Extract the [X, Y] coordinate from the center of the cell holding the provided text.  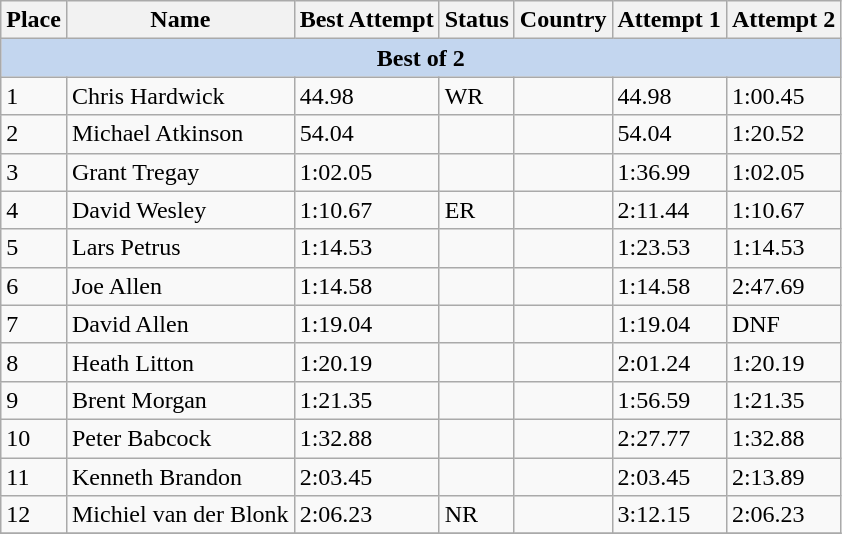
1:23.53 [669, 248]
David Allen [180, 324]
1:36.99 [669, 172]
WR [476, 96]
Lars Petrus [180, 248]
Michiel van der Blonk [180, 515]
6 [34, 286]
3:12.15 [669, 515]
2 [34, 134]
Grant Tregay [180, 172]
1:20.52 [783, 134]
Best of 2 [421, 58]
Status [476, 20]
2:47.69 [783, 286]
9 [34, 400]
12 [34, 515]
5 [34, 248]
Michael Atkinson [180, 134]
Attempt 2 [783, 20]
11 [34, 477]
1:00.45 [783, 96]
1:56.59 [669, 400]
8 [34, 362]
7 [34, 324]
Attempt 1 [669, 20]
Brent Morgan [180, 400]
Peter Babcock [180, 438]
NR [476, 515]
Joe Allen [180, 286]
4 [34, 210]
David Wesley [180, 210]
Name [180, 20]
Heath Litton [180, 362]
2:11.44 [669, 210]
Place [34, 20]
2:27.77 [669, 438]
2:13.89 [783, 477]
Best Attempt [366, 20]
Country [563, 20]
1 [34, 96]
3 [34, 172]
Kenneth Brandon [180, 477]
10 [34, 438]
Chris Hardwick [180, 96]
DNF [783, 324]
ER [476, 210]
2:01.24 [669, 362]
